Locate the cell with the specified text and output its (X, Y) center coordinate. 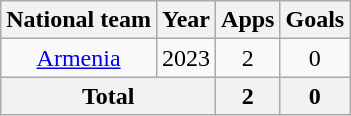
Apps (248, 20)
Goals (315, 20)
2023 (186, 58)
Total (108, 96)
Year (186, 20)
National team (79, 20)
Armenia (79, 58)
